Identify which cell holds the provided text, then report its (X, Y) central coordinate. 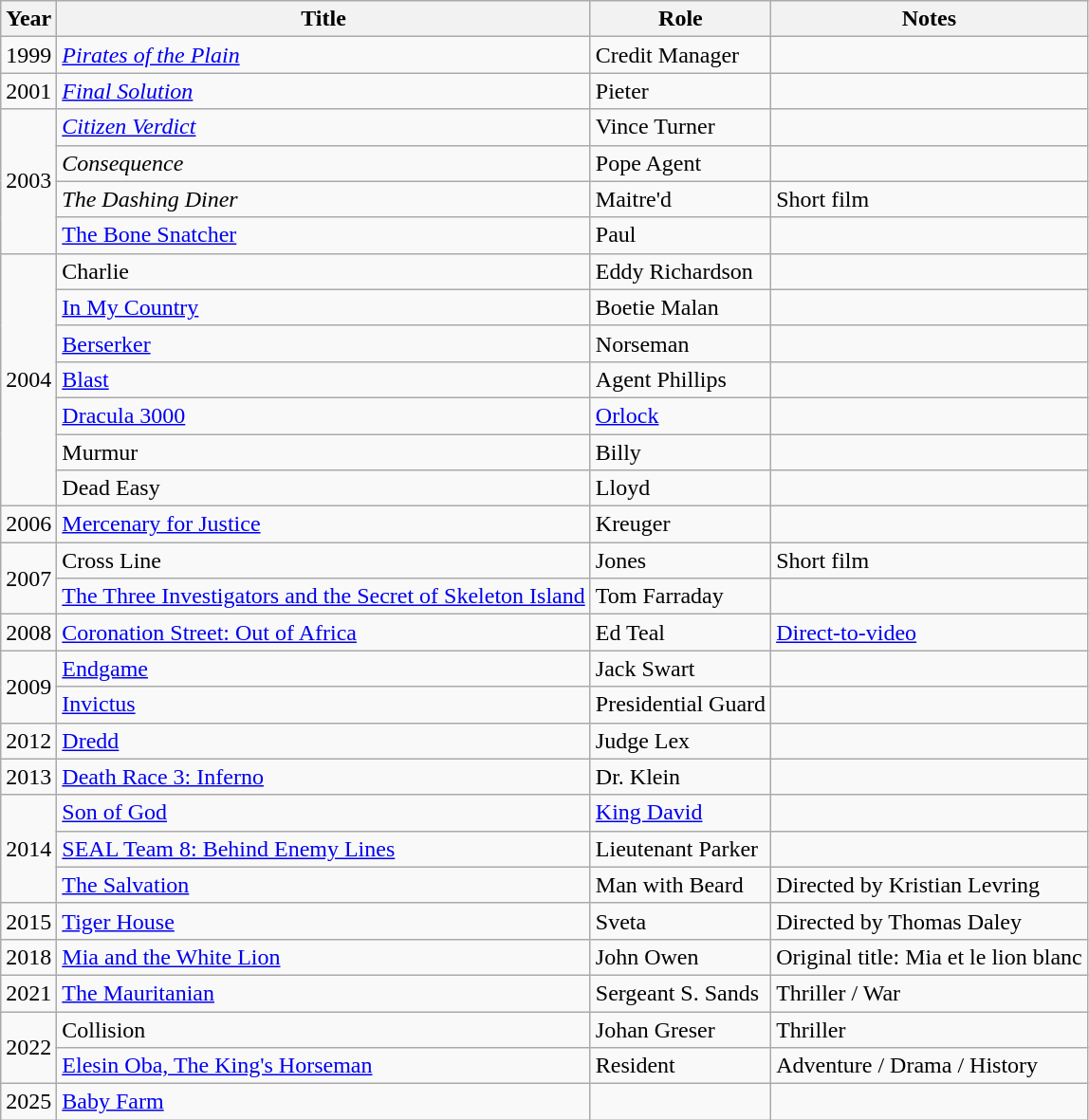
The Salvation (323, 885)
Thriller (930, 1029)
2025 (28, 1102)
Lloyd (680, 488)
John Owen (680, 957)
Direct-to-video (930, 633)
The Three Investigators and the Secret of Skeleton Island (323, 597)
Pieter (680, 91)
2012 (28, 741)
Resident (680, 1066)
Charlie (323, 271)
Eddy Richardson (680, 271)
Directed by Thomas Daley (930, 921)
Tom Farraday (680, 597)
Role (680, 19)
2001 (28, 91)
2008 (28, 633)
The Bone Snatcher (323, 235)
2004 (28, 379)
2009 (28, 687)
Sergeant S. Sands (680, 993)
2007 (28, 578)
Original title: Mia et le lion blanc (930, 957)
Boetie Malan (680, 307)
Pirates of the Plain (323, 55)
SEAL Team 8: Behind Enemy Lines (323, 849)
Mia and the White Lion (323, 957)
King David (680, 813)
Dracula 3000 (323, 415)
Dredd (323, 741)
Coronation Street: Out of Africa (323, 633)
2003 (28, 181)
Jack Swart (680, 669)
Collision (323, 1029)
Lieutenant Parker (680, 849)
Elesin Oba, The King's Horseman (323, 1066)
Paul (680, 235)
Blast (323, 379)
Murmur (323, 452)
Man with Beard (680, 885)
Adventure / Drama / History (930, 1066)
Consequence (323, 163)
2006 (28, 524)
Final Solution (323, 91)
Title (323, 19)
Year (28, 19)
Invictus (323, 705)
Credit Manager (680, 55)
2013 (28, 777)
2015 (28, 921)
The Dashing Diner (323, 199)
The Mauritanian (323, 993)
Kreuger (680, 524)
Notes (930, 19)
Death Race 3: Inferno (323, 777)
Mercenary for Justice (323, 524)
2014 (28, 849)
Johan Greser (680, 1029)
Orlock (680, 415)
Ed Teal (680, 633)
Berserker (323, 343)
Vince Turner (680, 127)
2021 (28, 993)
Judge Lex (680, 741)
1999 (28, 55)
Presidential Guard (680, 705)
Pope Agent (680, 163)
Sveta (680, 921)
Jones (680, 560)
In My Country (323, 307)
Son of God (323, 813)
Billy (680, 452)
Norseman (680, 343)
2022 (28, 1047)
Endgame (323, 669)
Dr. Klein (680, 777)
2018 (28, 957)
Cross Line (323, 560)
Citizen Verdict (323, 127)
Maitre'd (680, 199)
Agent Phillips (680, 379)
Thriller / War (930, 993)
Dead Easy (323, 488)
Tiger House (323, 921)
Baby Farm (323, 1102)
Directed by Kristian Levring (930, 885)
